Search for the cell housing the specified text and yield its [x, y] center coordinate. 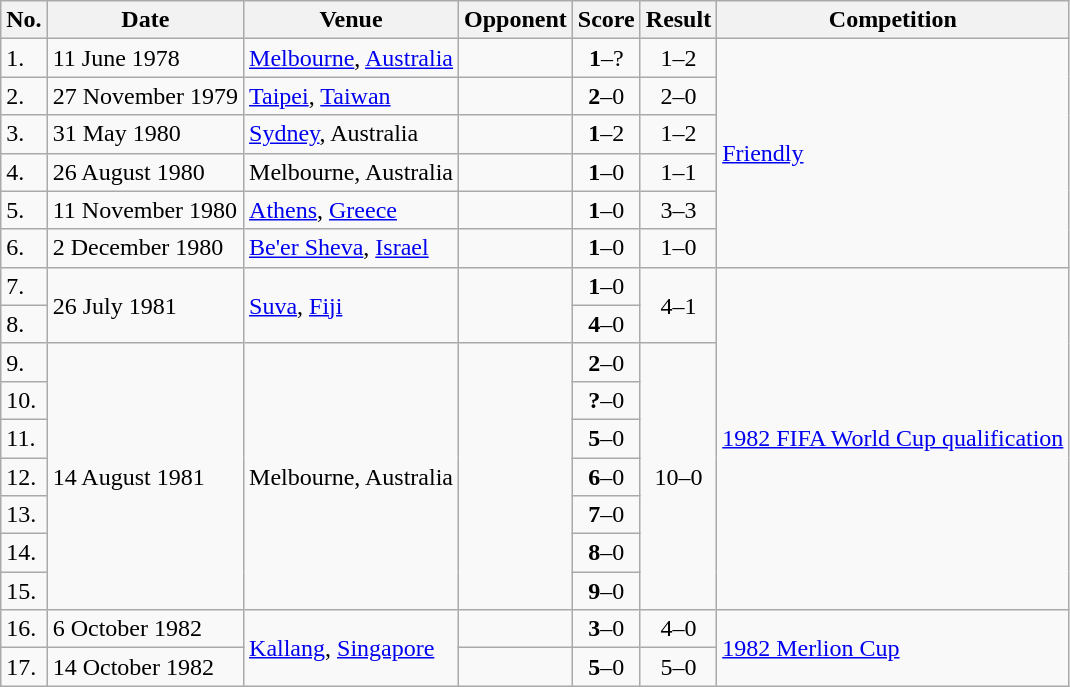
Taipei, Taiwan [352, 96]
Date [145, 20]
15. [24, 591]
Opponent [516, 20]
Result [678, 20]
Friendly [893, 153]
8–0 [606, 553]
8. [24, 324]
3–3 [678, 210]
6–0 [606, 477]
Competition [893, 20]
10–0 [678, 476]
3. [24, 134]
7–0 [606, 515]
5. [24, 210]
26 August 1980 [145, 172]
16. [24, 629]
13. [24, 515]
3–0 [606, 629]
1–? [606, 58]
11. [24, 438]
14 August 1981 [145, 476]
Kallang, Singapore [352, 648]
Sydney, Australia [352, 134]
17. [24, 667]
10. [24, 400]
1982 FIFA World Cup qualification [893, 438]
14 October 1982 [145, 667]
2 December 1980 [145, 248]
11 June 1978 [145, 58]
2. [24, 96]
27 November 1979 [145, 96]
12. [24, 477]
1–1 [678, 172]
9–0 [606, 591]
No. [24, 20]
26 July 1981 [145, 305]
1. [24, 58]
Score [606, 20]
Suva, Fiji [352, 305]
Athens, Greece [352, 210]
Be'er Sheva, Israel [352, 248]
1982 Merlion Cup [893, 648]
Venue [352, 20]
4–1 [678, 305]
4. [24, 172]
7. [24, 286]
9. [24, 362]
11 November 1980 [145, 210]
14. [24, 553]
31 May 1980 [145, 134]
6 October 1982 [145, 629]
6. [24, 248]
?–0 [606, 400]
